Provide the [x, y] coordinate of the cell's center where the given text is located.  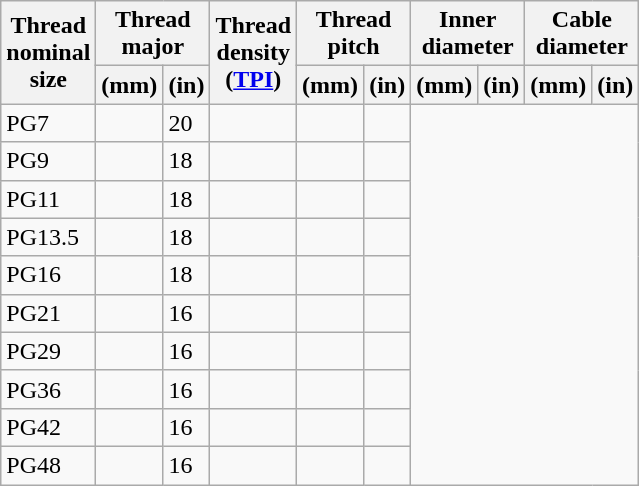
20 [186, 123]
PG16 [48, 275]
PG7 [48, 123]
Thread pitch [354, 34]
Thread nominal size [48, 52]
Inner diameter [468, 34]
PG11 [48, 199]
PG48 [48, 465]
Thread density (TPI) [254, 52]
PG21 [48, 313]
Thread major [153, 34]
Cable diameter [582, 34]
PG42 [48, 427]
PG36 [48, 389]
PG9 [48, 161]
PG13.5 [48, 237]
PG29 [48, 351]
